For the text-containing cell, return its midpoint in [x, y] coordinate format. 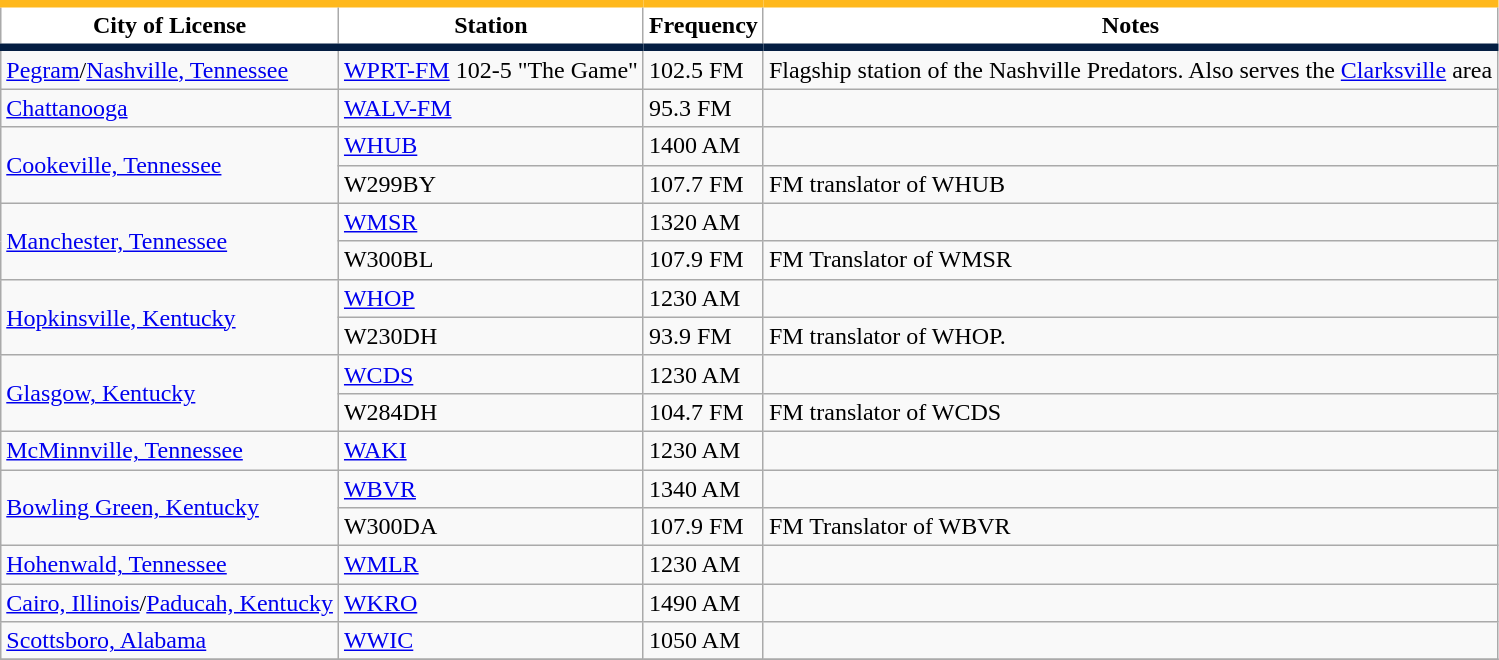
1340 AM [703, 489]
93.9 FM [703, 336]
FM translator of WHOP. [1130, 336]
McMinnville, Tennessee [170, 450]
W299BY [490, 184]
City of License [170, 26]
Scottsboro, Alabama [170, 641]
Cairo, Illinois/Paducah, Kentucky [170, 603]
WKRO [490, 603]
FM translator of WCDS [1130, 412]
W300BL [490, 260]
95.3 FM [703, 108]
1320 AM [703, 222]
WCDS [490, 374]
WHOP [490, 298]
Hohenwald, Tennessee [170, 565]
Cookeville, Tennessee [170, 165]
1490 AM [703, 603]
WMLR [490, 565]
Bowling Green, Kentucky [170, 508]
WALV-FM [490, 108]
FM Translator of WBVR [1130, 527]
WWIC [490, 641]
Flagship station of the Nashville Predators. Also serves the Clarksville area [1130, 68]
Manchester, Tennessee [170, 241]
Station [490, 26]
W284DH [490, 412]
FM translator of WHUB [1130, 184]
102.5 FM [703, 68]
Frequency [703, 26]
FM Translator of WMSR [1130, 260]
WAKI [490, 450]
WHUB [490, 146]
107.7 FM [703, 184]
W300DA [490, 527]
1400 AM [703, 146]
W230DH [490, 336]
104.7 FM [703, 412]
Hopkinsville, Kentucky [170, 317]
WPRT-FM 102-5 "The Game" [490, 68]
1050 AM [703, 641]
WBVR [490, 489]
Notes [1130, 26]
WMSR [490, 222]
Glasgow, Kentucky [170, 393]
Chattanooga [170, 108]
Pegram/Nashville, Tennessee [170, 68]
